Pinpoint the cell where the given text exists, returning its (X, Y) midpoint coordinate. 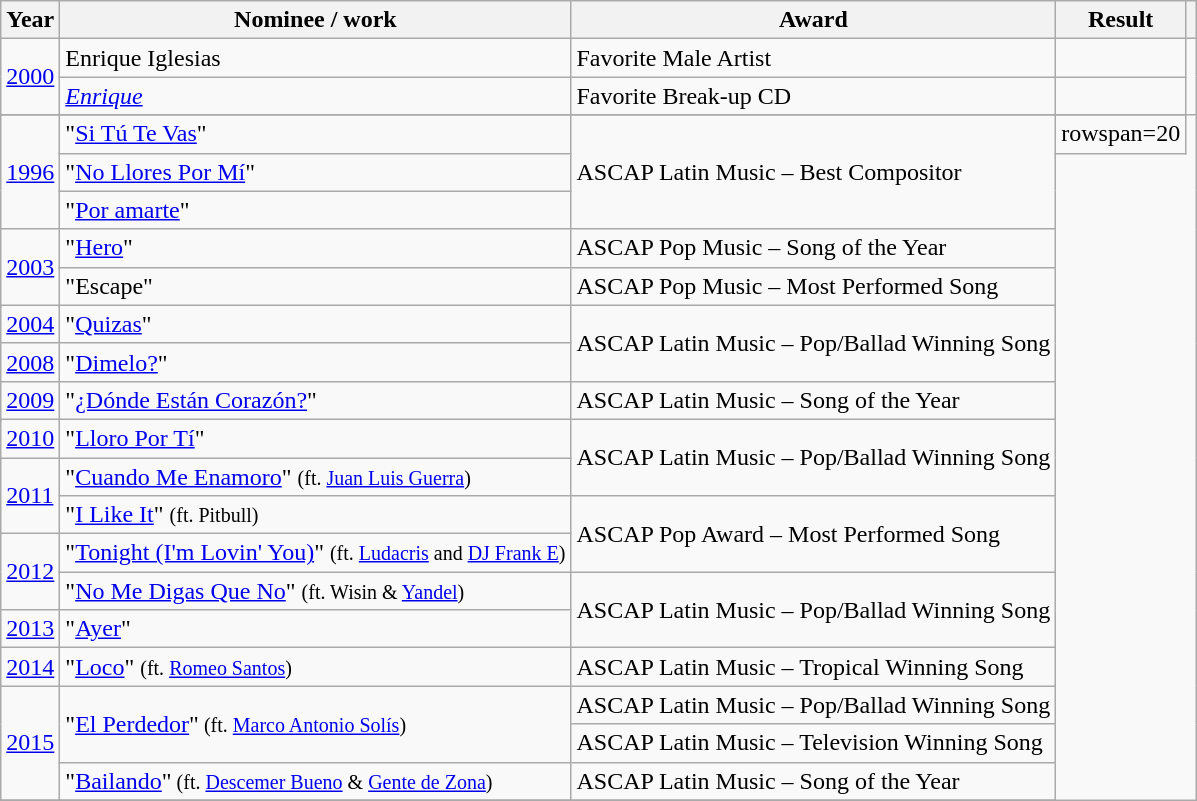
2003 (30, 267)
"El Perdedor" (ft. Marco Antonio Solís) (316, 724)
"Escape" (316, 286)
ASCAP Latin Music – Best Compositor (814, 172)
Nominee / work (316, 20)
"Cuando Me Enamoro" (ft. Juan Luis Guerra) (316, 477)
Award (814, 20)
"No Llores Por Mí" (316, 172)
1996 (30, 172)
2013 (30, 629)
2000 (30, 77)
ASCAP Latin Music – Tropical Winning Song (814, 667)
Favorite Break-up CD (814, 96)
2011 (30, 496)
"Por amarte" (316, 210)
"Ayer" (316, 629)
Year (30, 20)
"Lloro Por Tí" (316, 438)
"No Me Digas Que No" (ft. Wisin & Yandel) (316, 591)
2004 (30, 324)
"I Like It" (ft. Pitbull) (316, 515)
"Bailando" (ft. Descemer Bueno & Gente de Zona) (316, 781)
2012 (30, 572)
"¿Dónde Están Corazón?" (316, 400)
"Tonight (I'm Lovin' You)" (ft. Ludacris and DJ Frank E) (316, 553)
2014 (30, 667)
ASCAP Pop Music – Most Performed Song (814, 286)
"Dimelo?" (316, 362)
2008 (30, 362)
2010 (30, 438)
"Hero" (316, 248)
rowspan=20 (1121, 134)
Enrique (316, 96)
ASCAP Pop Music – Song of the Year (814, 248)
"Quizas" (316, 324)
Enrique Iglesias (316, 58)
ASCAP Latin Music – Television Winning Song (814, 743)
2009 (30, 400)
"Loco" (ft. Romeo Santos) (316, 667)
"Si Tú Te Vas" (316, 134)
ASCAP Pop Award – Most Performed Song (814, 534)
2015 (30, 743)
Result (1121, 20)
Favorite Male Artist (814, 58)
